Determine the (x, y) coordinate at the center of the cell enclosing the given text.  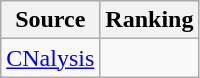
Ranking (150, 20)
CNalysis (50, 58)
Source (50, 20)
